Locate the cell with the specified text and output its [x, y] center coordinate. 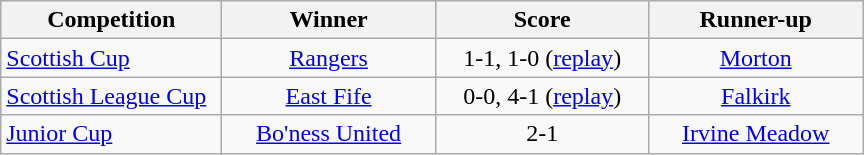
Falkirk [756, 96]
Scottish Cup [112, 58]
Score [542, 20]
2-1 [542, 134]
Rangers [329, 58]
Scottish League Cup [112, 96]
Winner [329, 20]
1-1, 1-0 (replay) [542, 58]
Runner-up [756, 20]
East Fife [329, 96]
Junior Cup [112, 134]
Bo'ness United [329, 134]
Morton [756, 58]
0-0, 4-1 (replay) [542, 96]
Competition [112, 20]
Irvine Meadow [756, 134]
